For the text-containing cell, return its midpoint in (x, y) coordinate format. 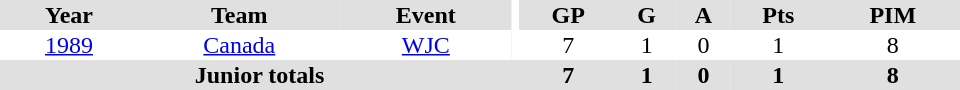
Canada (240, 45)
A (704, 15)
1989 (69, 45)
G (646, 15)
Pts (778, 15)
Junior totals (260, 75)
PIM (893, 15)
WJC (426, 45)
GP (568, 15)
Year (69, 15)
Team (240, 15)
Event (426, 15)
